Provide the (x, y) coordinate of the cell's center where the given text is located.  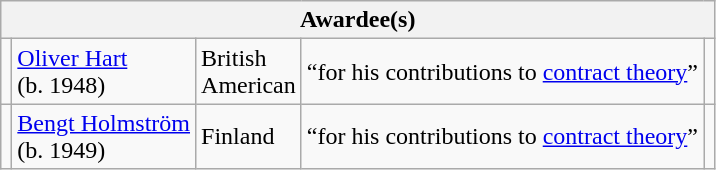
Bengt Holmström(b. 1949) (104, 136)
Oliver Hart(b. 1948) (104, 72)
Awardee(s) (358, 20)
Finland (249, 136)
British American (249, 72)
